From the cell containing the given text, extract its center point as [x, y] coordinate. 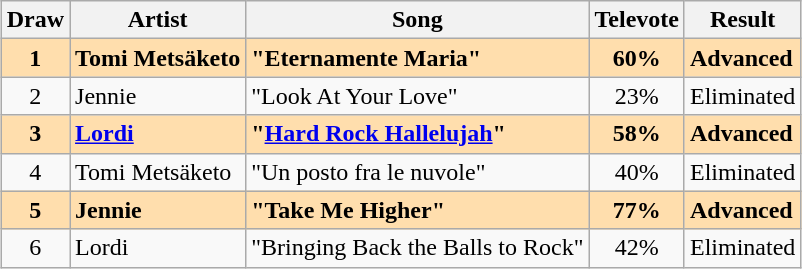
40% [636, 172]
Result [742, 20]
Artist [158, 20]
60% [636, 58]
58% [636, 134]
Song [418, 20]
5 [35, 210]
"Hard Rock Hallelujah" [418, 134]
"Eternamente Maria" [418, 58]
"Bringing Back the Balls to Rock" [418, 248]
2 [35, 96]
77% [636, 210]
Televote [636, 20]
"Un posto fra le nuvole" [418, 172]
4 [35, 172]
"Take Me Higher" [418, 210]
Draw [35, 20]
42% [636, 248]
6 [35, 248]
"Look At Your Love" [418, 96]
3 [35, 134]
1 [35, 58]
23% [636, 96]
